Capture the cell that displays the provided text and extract its [X, Y] central coordinate. 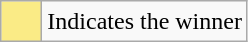
Indicates the winner [145, 22]
